Scan for the cell matching the given text and deliver its (X, Y) coordinate at center. 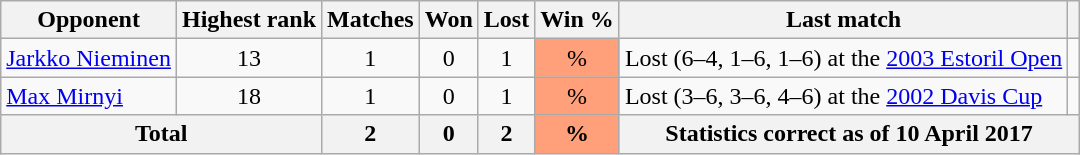
18 (248, 96)
Win % (578, 20)
Lost (506, 20)
Lost (3–6, 3–6, 4–6) at the 2002 Davis Cup (843, 96)
Opponent (89, 20)
Last match (843, 20)
Jarkko Nieminen (89, 58)
Lost (6–4, 1–6, 1–6) at the 2003 Estoril Open (843, 58)
Highest rank (248, 20)
Statistics correct as of 10 April 2017 (848, 134)
Total (162, 134)
Won (448, 20)
13 (248, 58)
Matches (371, 20)
Max Mirnyi (89, 96)
